Pinpoint the cell where the given text exists, returning its (X, Y) midpoint coordinate. 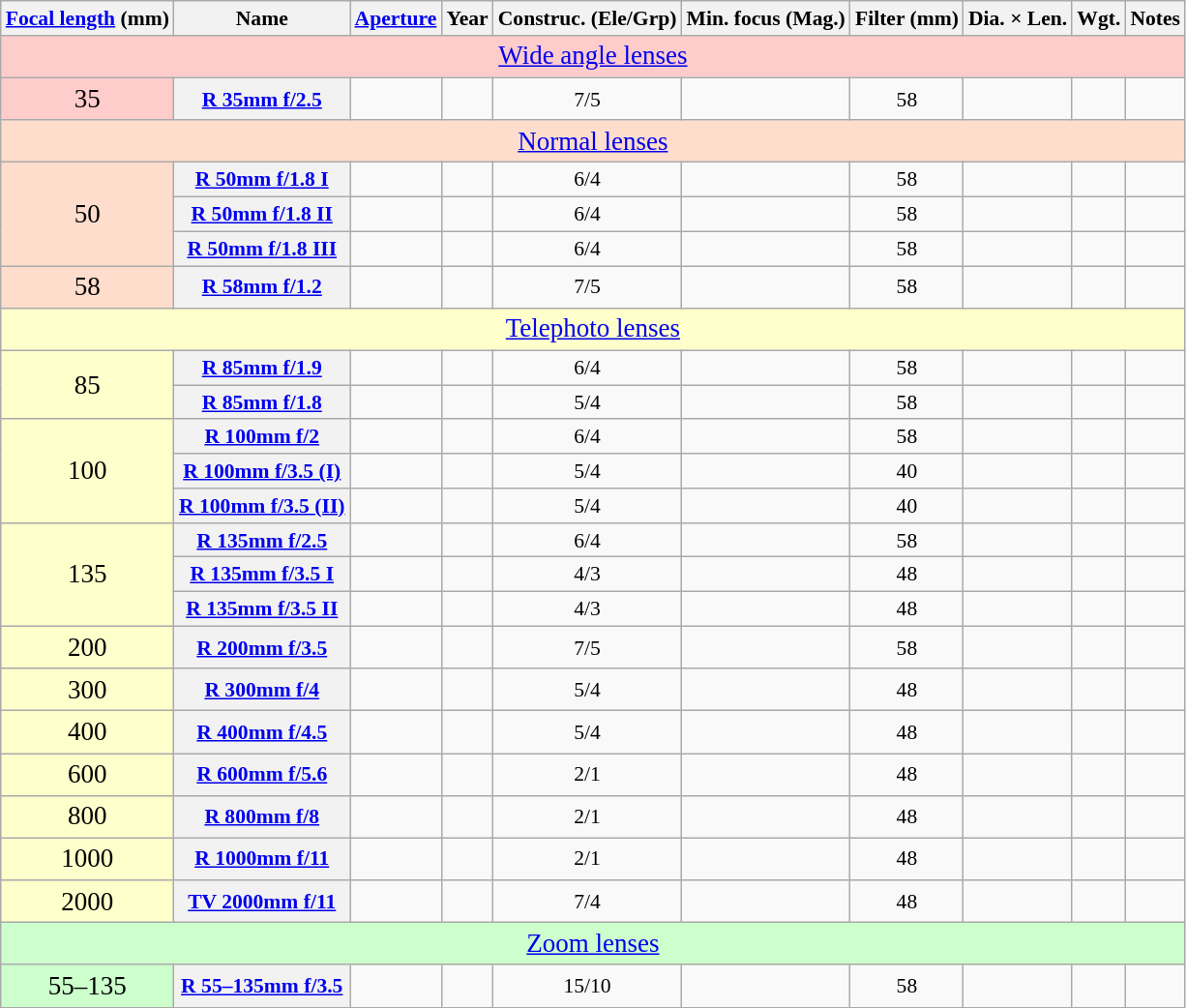
100 (87, 472)
Focal length (mm) (87, 18)
R 50mm f/1.8 III (262, 249)
R 800mm f/8 (262, 817)
200 (87, 648)
R 100mm f/3.5 (II) (262, 506)
800 (87, 817)
600 (87, 775)
R 35mm f/2.5 (262, 100)
55–135 (87, 987)
Notes (1155, 18)
R 50mm f/1.8 II (262, 215)
Name (262, 18)
R 135mm f/3.5 II (262, 609)
Construc. (Ele/Grp) (588, 18)
R 85mm f/1.9 (262, 369)
Wide angle lenses (593, 57)
Year (466, 18)
R 135mm f/2.5 (262, 541)
400 (87, 732)
TV 2000mm f/11 (262, 902)
135 (87, 575)
35 (87, 100)
15/10 (588, 987)
R 1000mm f/11 (262, 859)
85 (87, 385)
R 50mm f/1.8 I (262, 180)
R 400mm f/4.5 (262, 732)
300 (87, 690)
Wgt. (1099, 18)
Dia. × Len. (1018, 18)
R 58mm f/1.2 (262, 287)
R 600mm f/5.6 (262, 775)
Normal lenses (593, 141)
R 85mm f/1.8 (262, 402)
Min. focus (Mag.) (765, 18)
Filter (mm) (907, 18)
2000 (87, 902)
R 100mm f/2 (262, 437)
R 200mm f/3.5 (262, 648)
R 300mm f/4 (262, 690)
Zoom lenses (593, 944)
7/4 (588, 902)
R 135mm f/3.5 I (262, 575)
1000 (87, 859)
R 55–135mm f/3.5 (262, 987)
Telephoto lenses (593, 330)
Aperture (397, 18)
50 (87, 215)
R 100mm f/3.5 (I) (262, 471)
